Search for the cell housing the specified text and yield its [X, Y] center coordinate. 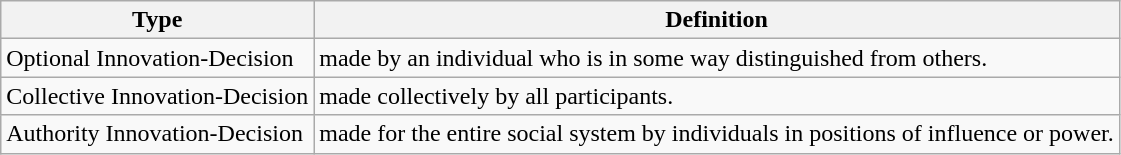
made for the entire social system by individuals in positions of influence or power. [717, 134]
Authority Innovation-Decision [158, 134]
made collectively by all participants. [717, 96]
Optional Innovation-Decision [158, 58]
Type [158, 20]
made by an individual who is in some way distinguished from others. [717, 58]
Collective Innovation-Decision [158, 96]
Definition [717, 20]
